Pinpoint the cell where the given text exists, returning its (X, Y) midpoint coordinate. 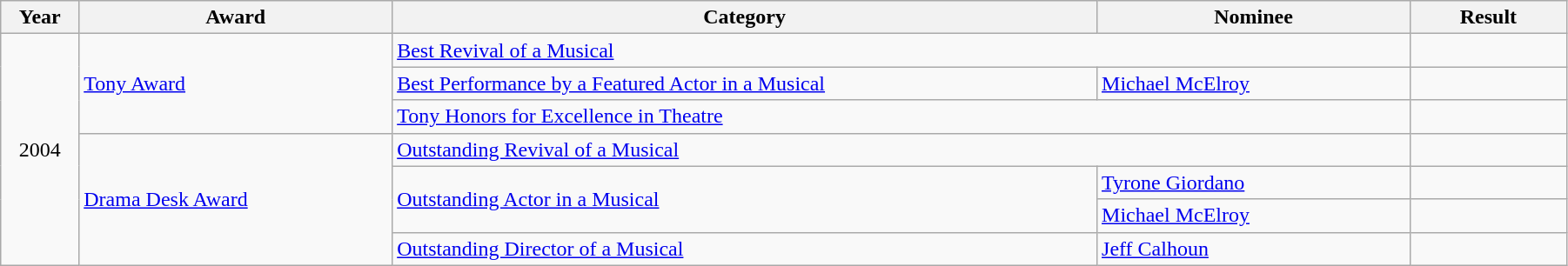
Outstanding Director of a Musical (745, 249)
Jeff Calhoun (1254, 249)
Tony Award (236, 83)
Result (1488, 17)
Tony Honors for Excellence in Theatre (901, 116)
Nominee (1254, 17)
Tyrone Giordano (1254, 183)
Award (236, 17)
Drama Desk Award (236, 199)
2004 (40, 150)
Category (745, 17)
Outstanding Revival of a Musical (901, 150)
Outstanding Actor in a Musical (745, 199)
Best Revival of a Musical (901, 50)
Year (40, 17)
Best Performance by a Featured Actor in a Musical (745, 83)
